For the text-containing cell, return its midpoint in (X, Y) coordinate format. 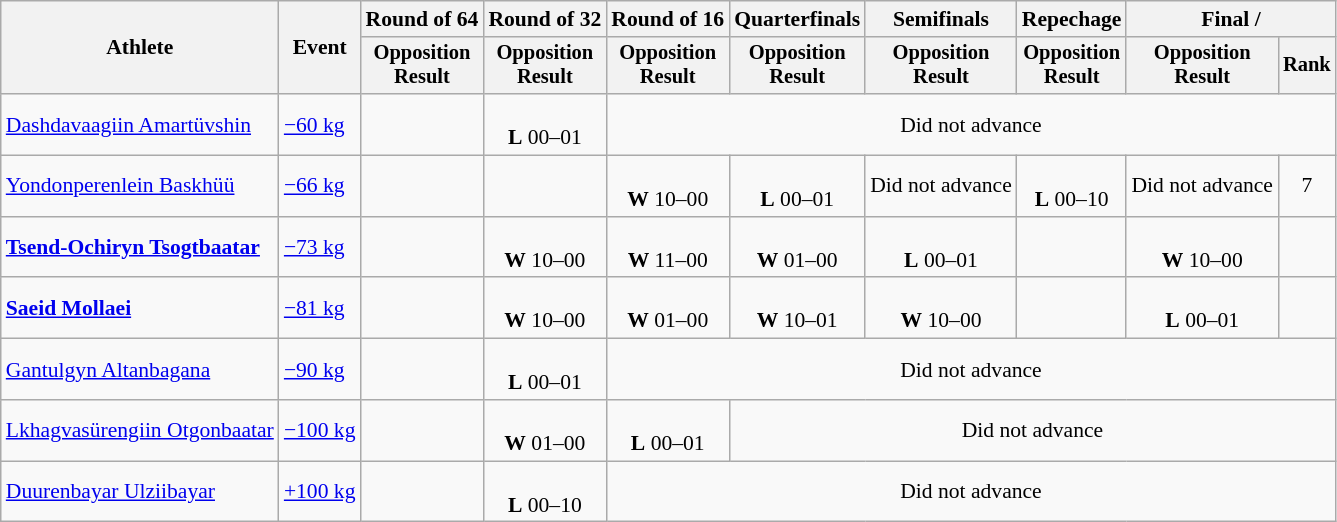
Lkhagvasürengiin Otgonbaatar (140, 430)
W 11–00 (668, 248)
−90 kg (320, 370)
Repechage (1072, 19)
Saeid Mollaei (140, 308)
Event (320, 48)
W 10–01 (797, 308)
Dashdavaagiin Amartüvshin (140, 124)
Tsend-Ochiryn Tsogtbaatar (140, 248)
+100 kg (320, 492)
−60 kg (320, 124)
Round of 64 (422, 19)
Gantulgyn Altanbagana (140, 370)
Yondonperenlein Baskhüü (140, 186)
−100 kg (320, 430)
−81 kg (320, 308)
Final / (1230, 19)
−66 kg (320, 186)
7 (1307, 186)
Round of 16 (668, 19)
Round of 32 (544, 19)
Quarterfinals (797, 19)
−73 kg (320, 248)
Athlete (140, 48)
Rank (1307, 66)
Semifinals (941, 19)
Duurenbayar Ulziibayar (140, 492)
